Determine the [X, Y] coordinate at the center of the cell enclosing the given text.  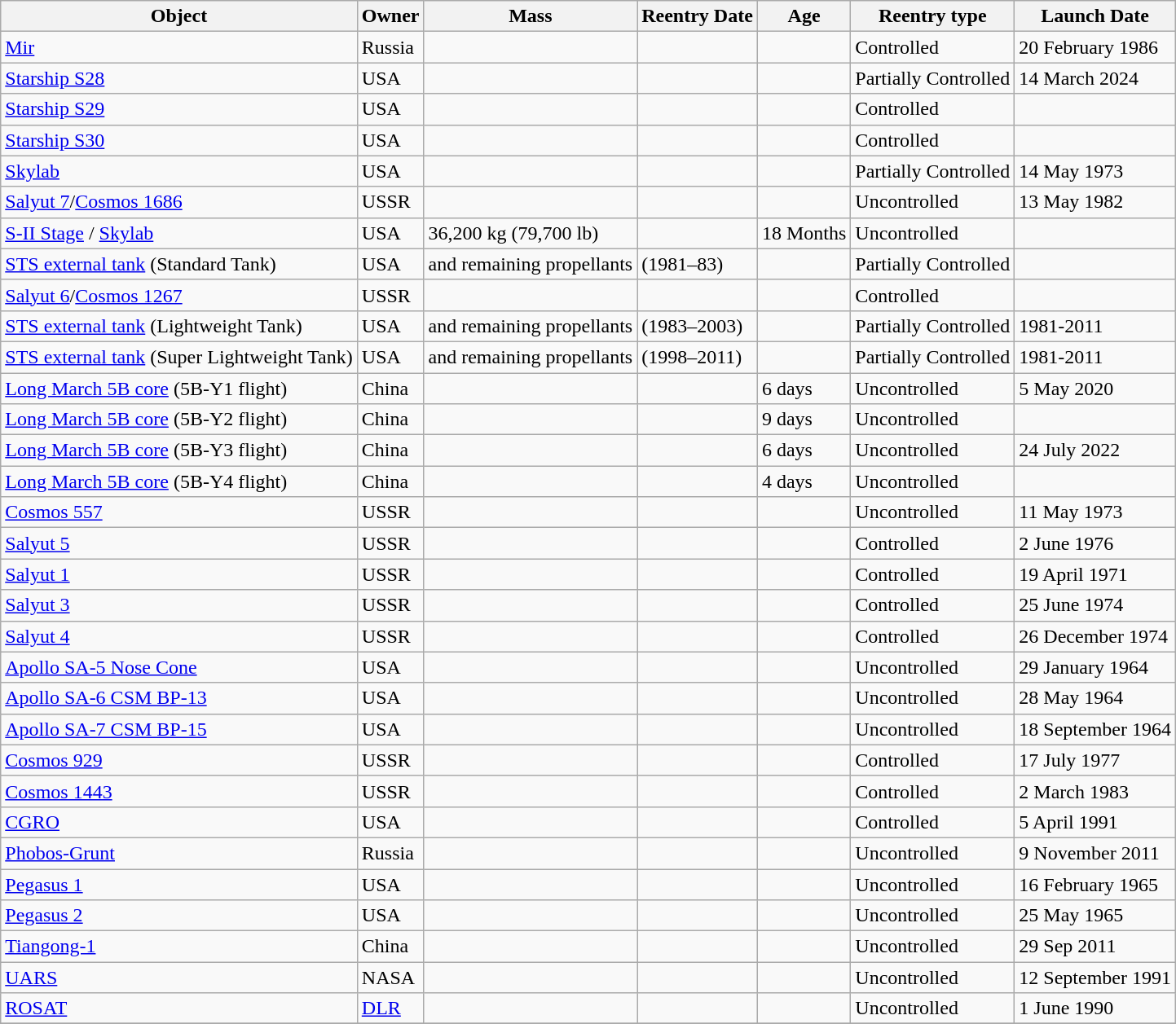
Long March 5B core (5B-Y2 flight) [179, 420]
Apollo SA-7 CSM BP-15 [179, 729]
24 July 2022 [1095, 450]
Long March 5B core (5B-Y3 flight) [179, 450]
Apollo SA-5 Nose Cone [179, 667]
16 February 1965 [1095, 884]
Mir [179, 47]
9 November 2011 [1095, 853]
5 May 2020 [1095, 389]
Salyut 6/Cosmos 1267 [179, 295]
DLR [390, 1009]
Cosmos 929 [179, 760]
CGRO [179, 822]
14 May 1973 [1095, 171]
Age [804, 16]
S-II Stage / Skylab [179, 233]
Launch Date [1095, 16]
UARS [179, 978]
29 January 1964 [1095, 667]
25 June 1974 [1095, 605]
26 December 1974 [1095, 636]
Tiangong-1 [179, 947]
Apollo SA-6 CSM BP-13 [179, 698]
Pegasus 1 [179, 884]
Reentry Date [698, 16]
Skylab [179, 171]
29 Sep 2011 [1095, 947]
1 June 1990 [1095, 1009]
Salyut 1 [179, 574]
11 May 1973 [1095, 512]
28 May 1964 [1095, 698]
STS external tank (Super Lightweight Tank) [179, 357]
STS external tank (Lightweight Tank) [179, 326]
36,200 kg (79,700 lb) [531, 233]
Salyut 4 [179, 636]
Reentry type [932, 16]
4 days [804, 481]
Starship S28 [179, 78]
STS external tank (Standard Tank) [179, 264]
Mass [531, 16]
Object [179, 16]
25 May 1965 [1095, 916]
14 March 2024 [1095, 78]
Owner [390, 16]
Phobos-Grunt [179, 853]
12 September 1991 [1095, 978]
Salyut 5 [179, 543]
17 July 1977 [1095, 760]
2 June 1976 [1095, 543]
(1981–83) [698, 264]
Long March 5B core (5B-Y1 flight) [179, 389]
2 March 1983 [1095, 791]
(1983–2003) [698, 326]
Starship S29 [179, 109]
19 April 1971 [1095, 574]
Cosmos 1443 [179, 791]
18 Months [804, 233]
Salyut 3 [179, 605]
9 days [804, 420]
20 February 1986 [1095, 47]
13 May 1982 [1095, 202]
Long March 5B core (5B-Y4 flight) [179, 481]
NASA [390, 978]
5 April 1991 [1095, 822]
Pegasus 2 [179, 916]
ROSAT [179, 1009]
(1998–2011) [698, 357]
Cosmos 557 [179, 512]
Salyut 7/Cosmos 1686 [179, 202]
18 September 1964 [1095, 729]
Starship S30 [179, 140]
